Output the (X, Y) coordinate of the center of the cell containing the given text.  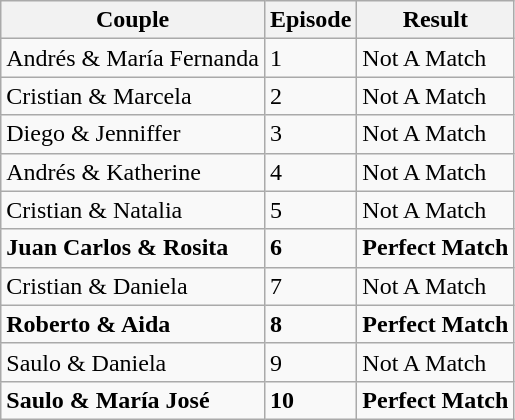
Result (436, 20)
Juan Carlos & Rosita (133, 248)
Couple (133, 20)
2 (310, 96)
5 (310, 210)
Cristian & Natalia (133, 210)
4 (310, 172)
Cristian & Marcela (133, 96)
Andrés & Katherine (133, 172)
10 (310, 400)
1 (310, 58)
Saulo & María José (133, 400)
Cristian & Daniela (133, 286)
3 (310, 134)
Diego & Jenniffer (133, 134)
Episode (310, 20)
6 (310, 248)
8 (310, 324)
9 (310, 362)
Andrés & María Fernanda (133, 58)
Roberto & Aida (133, 324)
Saulo & Daniela (133, 362)
7 (310, 286)
